Extract the [x, y] coordinate from the center of the cell holding the provided text.  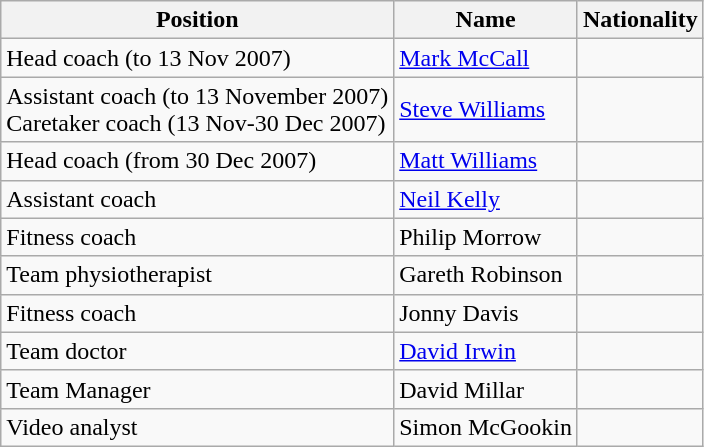
Matt Williams [486, 161]
Team physiotherapist [198, 275]
Gareth Robinson [486, 275]
Name [486, 20]
Mark McCall [486, 58]
Team doctor [198, 351]
Position [198, 20]
Steve Williams [486, 110]
Philip Morrow [486, 237]
Head coach (from 30 Dec 2007) [198, 161]
Nationality [640, 20]
Assistant coach (to 13 November 2007)Caretaker coach (13 Nov-30 Dec 2007) [198, 110]
Neil Kelly [486, 199]
David Millar [486, 389]
David Irwin [486, 351]
Head coach (to 13 Nov 2007) [198, 58]
Jonny Davis [486, 313]
Team Manager [198, 389]
Video analyst [198, 427]
Simon McGookin [486, 427]
Assistant coach [198, 199]
